Pinpoint the cell where the given text exists, returning its [x, y] midpoint coordinate. 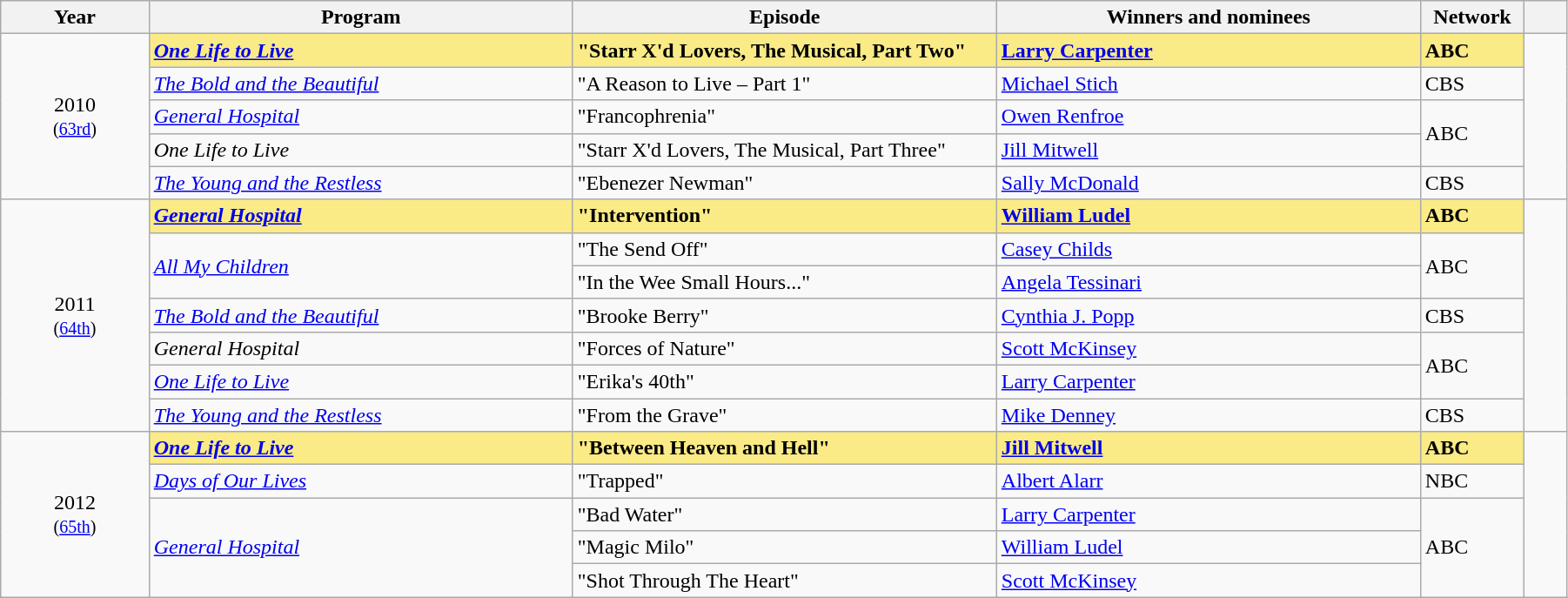
2012(65th) [75, 514]
"Shot Through The Heart" [785, 581]
Michael Stich [1208, 84]
"Forces of Nature" [785, 348]
2010(63rd) [75, 117]
All My Children [360, 265]
"The Send Off" [785, 249]
Days of Our Lives [360, 481]
"Erika's 40th" [785, 381]
Owen Renfroe [1208, 117]
Episode [785, 17]
Sally McDonald [1208, 183]
NBC [1472, 481]
"From the Grave" [785, 415]
"Francophrenia" [785, 117]
"Intervention" [785, 216]
Program [360, 17]
"Between Heaven and Hell" [785, 448]
Network [1472, 17]
2011(64th) [75, 315]
Albert Alarr [1208, 481]
"Starr X'd Lovers, The Musical, Part Three" [785, 150]
"A Reason to Live – Part 1" [785, 84]
"Starr X'd Lovers, The Musical, Part Two" [785, 50]
Angela Tessinari [1208, 282]
"Ebenezer Newman" [785, 183]
Cynthia J. Popp [1208, 315]
"Magic Milo" [785, 548]
"Brooke Berry" [785, 315]
"In the Wee Small Hours..." [785, 282]
Year [75, 17]
"Bad Water" [785, 514]
Winners and nominees [1208, 17]
Casey Childs [1208, 249]
Mike Denney [1208, 415]
"Trapped" [785, 481]
